Detect which cell encompasses the target text, then output its [x, y] center coordinate. 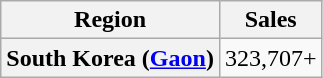
South Korea (Gaon) [110, 58]
323,707+ [270, 58]
Region [110, 20]
Sales [270, 20]
